Identify which cell holds the provided text, then report its (X, Y) central coordinate. 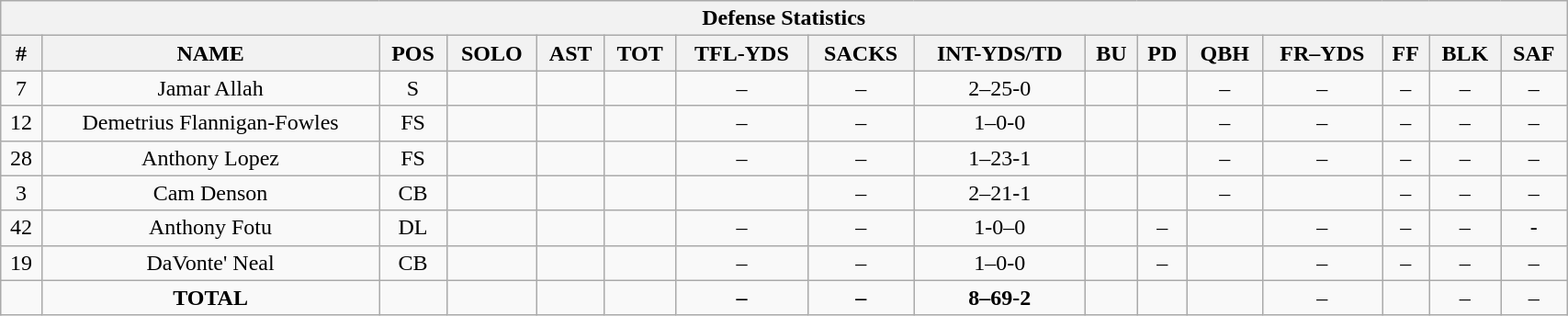
AST (571, 53)
BU (1111, 53)
1–23-1 (999, 158)
DL (413, 228)
2–25-0 (999, 88)
Defense Statistics (784, 18)
DaVonte' Neal (210, 263)
FF (1405, 53)
28 (21, 158)
PD (1163, 53)
SACKS (860, 53)
TFL-YDS (741, 53)
INT-YDS/TD (999, 53)
1-0–0 (999, 228)
SOLO (491, 53)
12 (21, 123)
3 (21, 193)
TOTAL (210, 298)
FR–YDS (1323, 53)
POS (413, 53)
Jamar Allah (210, 88)
19 (21, 263)
# (21, 53)
SAF (1534, 53)
42 (21, 228)
Demetrius Flannigan-Fowles (210, 123)
Anthony Lopez (210, 158)
NAME (210, 53)
Cam Denson (210, 193)
8–69-2 (999, 298)
TOT (640, 53)
QBH (1225, 53)
S (413, 88)
2–21-1 (999, 193)
7 (21, 88)
- (1534, 228)
Anthony Fotu (210, 228)
BLK (1465, 53)
